Return [x, y] of the center of cell containing provided text 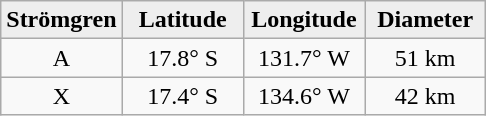
Longitude [304, 20]
Diameter [426, 20]
17.8° S [182, 58]
X [62, 96]
131.7° W [304, 58]
A [62, 58]
51 km [426, 58]
Latitude [182, 20]
134.6° W [304, 96]
Strömgren [62, 20]
42 km [426, 96]
17.4° S [182, 96]
